Locate the cell with the specified text and output its [x, y] center coordinate. 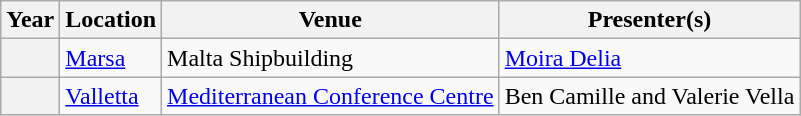
Valletta [111, 96]
Mediterranean Conference Centre [331, 96]
Venue [331, 20]
Presenter(s) [650, 20]
Moira Delia [650, 58]
Ben Camille and Valerie Vella [650, 96]
Malta Shipbuilding [331, 58]
Location [111, 20]
Marsa [111, 58]
Year [30, 20]
